Determine the (x, y) coordinate at the center of the cell enclosing the given text.  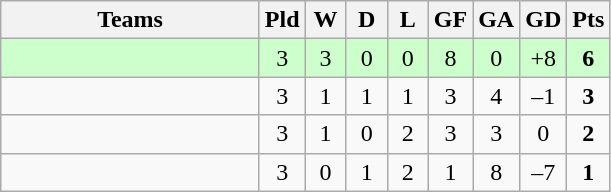
GD (544, 20)
L (408, 20)
W (326, 20)
D (366, 20)
–7 (544, 172)
GF (450, 20)
4 (496, 96)
–1 (544, 96)
Pld (282, 20)
Teams (130, 20)
GA (496, 20)
6 (588, 58)
+8 (544, 58)
Pts (588, 20)
